Scan for the cell matching the given text and deliver its (X, Y) coordinate at center. 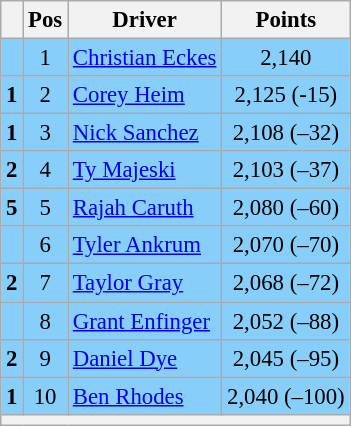
10 (46, 396)
2,052 (–88) (286, 321)
Pos (46, 20)
Ben Rhodes (145, 396)
4 (46, 170)
Christian Eckes (145, 58)
2,070 (–70) (286, 245)
Ty Majeski (145, 170)
Daniel Dye (145, 358)
2,080 (–60) (286, 208)
8 (46, 321)
9 (46, 358)
Grant Enfinger (145, 321)
7 (46, 283)
3 (46, 133)
Rajah Caruth (145, 208)
Tyler Ankrum (145, 245)
2,040 (–100) (286, 396)
2,045 (–95) (286, 358)
2,125 (-15) (286, 95)
Corey Heim (145, 95)
Driver (145, 20)
2,068 (–72) (286, 283)
Nick Sanchez (145, 133)
2,103 (–37) (286, 170)
Points (286, 20)
Taylor Gray (145, 283)
6 (46, 245)
2,140 (286, 58)
2,108 (–32) (286, 133)
